Extract the (X, Y) coordinate from the center of the cell holding the provided text.  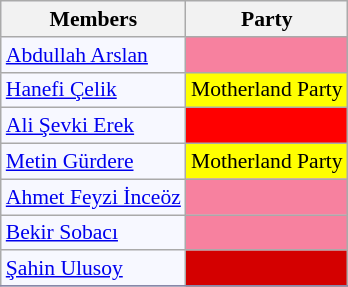
Ali Şevki Erek (94, 126)
Bekir Sobacı (94, 233)
Şahin Ulusoy (94, 269)
Members (94, 19)
Abdullah Arslan (94, 55)
Hanefi Çelik (94, 90)
Metin Gürdere (94, 162)
Party (267, 19)
Ahmet Feyzi İnceöz (94, 197)
